Pinpoint the cell where the given text exists, returning its (X, Y) midpoint coordinate. 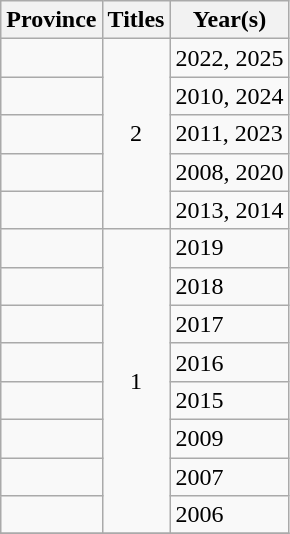
2008, 2020 (230, 172)
2009 (230, 438)
2016 (230, 362)
Year(s) (230, 20)
Province (52, 20)
2022, 2025 (230, 58)
2019 (230, 248)
2 (136, 134)
2017 (230, 324)
2018 (230, 286)
2011, 2023 (230, 134)
2010, 2024 (230, 96)
2006 (230, 515)
2013, 2014 (230, 210)
Titles (136, 20)
2007 (230, 477)
1 (136, 381)
2015 (230, 400)
